Return [x, y] of the center of cell containing provided text 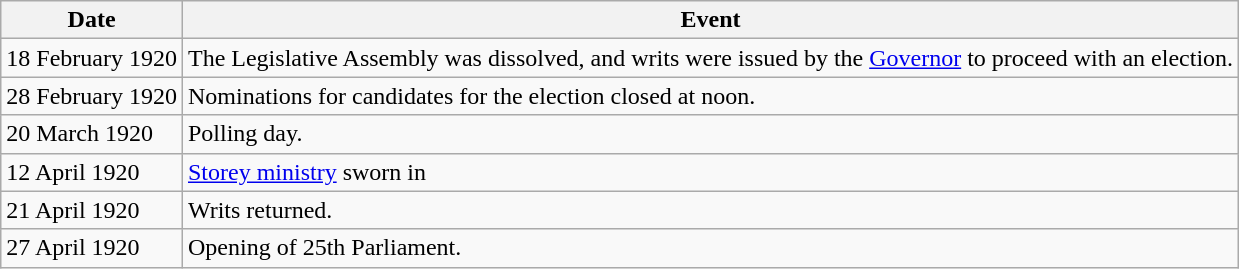
Polling day. [710, 134]
The Legislative Assembly was dissolved, and writs were issued by the Governor to proceed with an election. [710, 58]
Storey ministry sworn in [710, 172]
28 February 1920 [92, 96]
21 April 1920 [92, 210]
12 April 1920 [92, 172]
Opening of 25th Parliament. [710, 248]
27 April 1920 [92, 248]
Event [710, 20]
Writs returned. [710, 210]
20 March 1920 [92, 134]
18 February 1920 [92, 58]
Date [92, 20]
Nominations for candidates for the election closed at noon. [710, 96]
